Search for the cell housing the specified text and yield its (x, y) center coordinate. 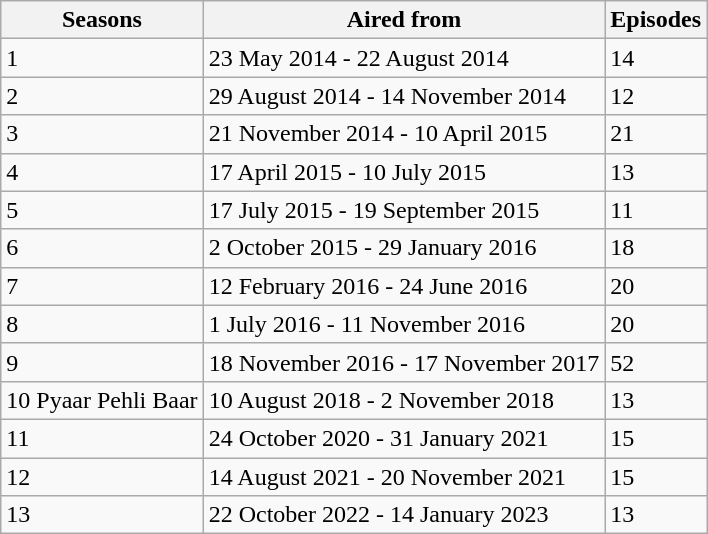
Aired from (404, 20)
1 (102, 58)
23 May 2014 - 22 August 2014 (404, 58)
Seasons (102, 20)
2 October 2015 - 29 January 2016 (404, 248)
18 (656, 248)
14 (656, 58)
4 (102, 172)
5 (102, 210)
21 November 2014 - 10 April 2015 (404, 134)
22 October 2022 - 14 January 2023 (404, 515)
17 July 2015 - 19 September 2015 (404, 210)
10 Pyaar Pehli Baar (102, 400)
12 February 2016 - 24 June 2016 (404, 286)
Episodes (656, 20)
7 (102, 286)
14 August 2021 - 20 November 2021 (404, 477)
18 November 2016 - 17 November 2017 (404, 362)
52 (656, 362)
29 August 2014 - 14 November 2014 (404, 96)
6 (102, 248)
1 July 2016 - 11 November 2016 (404, 324)
21 (656, 134)
10 August 2018 - 2 November 2018 (404, 400)
2 (102, 96)
3 (102, 134)
8 (102, 324)
9 (102, 362)
24 October 2020 - 31 January 2021 (404, 438)
17 April 2015 - 10 July 2015 (404, 172)
